Detect which cell encompasses the target text, then output its [x, y] center coordinate. 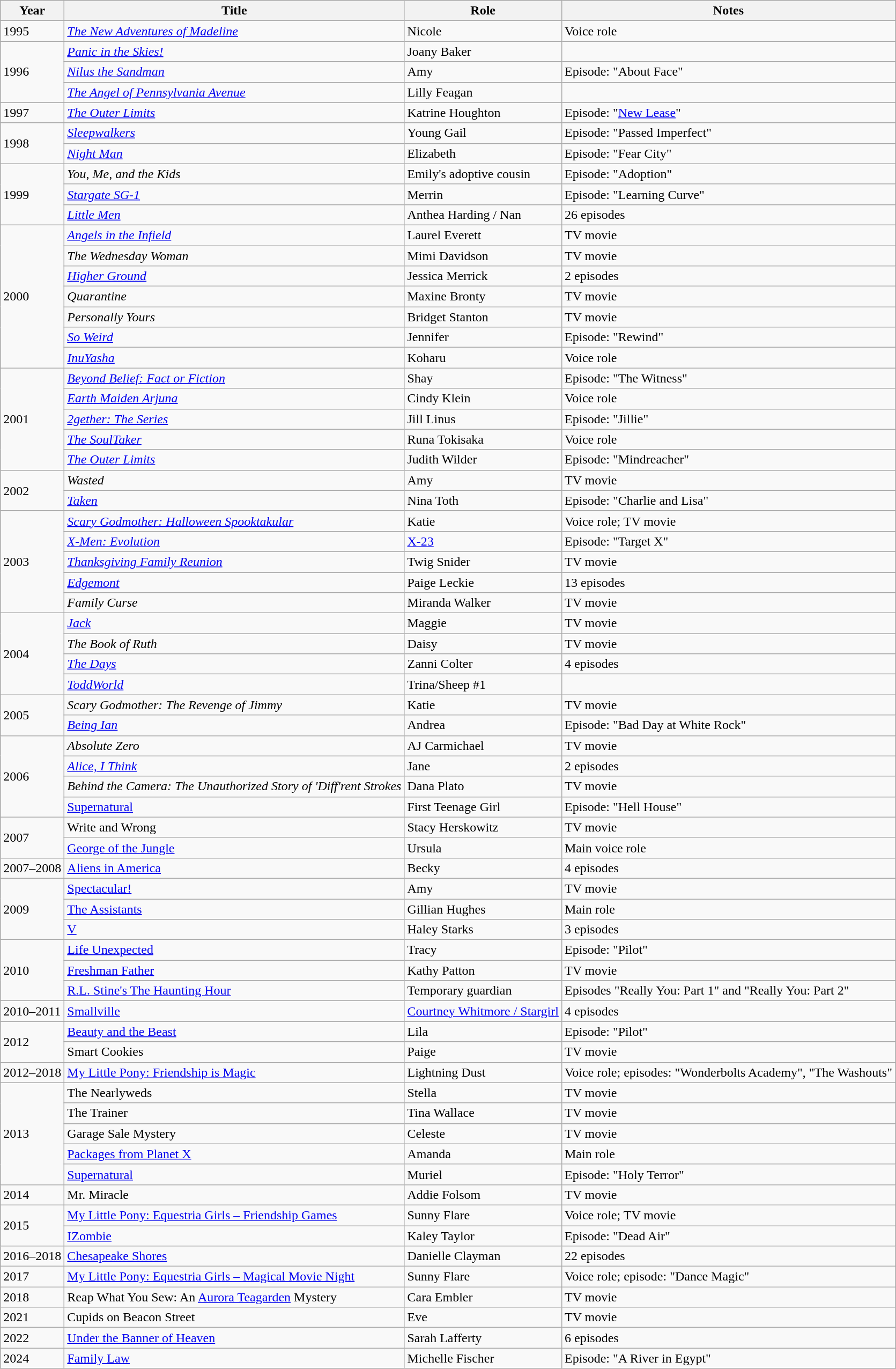
Jill Linus [483, 419]
Episode: "A River in Egypt" [728, 1358]
22 episodes [728, 1256]
Lightning Dust [483, 1072]
AJ Carmichael [483, 746]
Smallville [234, 1011]
My Little Pony: Friendship is Magic [234, 1072]
Joany Baker [483, 51]
2017 [32, 1277]
The Assistants [234, 909]
Nilus the Sandman [234, 72]
Voice role; episodes: "Wonderbolts Academy", "The Washouts" [728, 1072]
Dana Plato [483, 786]
Kathy Patton [483, 970]
Stella [483, 1093]
Jennifer [483, 337]
Voice role; episode: "Dance Magic" [728, 1277]
Katrine Houghton [483, 113]
Episode: "The Witness" [728, 378]
Muriel [483, 1174]
Episode: "Mindreacher" [728, 460]
Judith Wilder [483, 460]
Nina Toth [483, 501]
Michelle Fischer [483, 1358]
Paige [483, 1052]
Under the Banner of Heaven [234, 1338]
Little Men [234, 215]
1999 [32, 194]
Koharu [483, 358]
Addie Folsom [483, 1195]
Scary Godmother: Halloween Spooktakular [234, 521]
2007 [32, 837]
1998 [32, 143]
Family Curse [234, 603]
2016–2018 [32, 1256]
2001 [32, 419]
Amanda [483, 1154]
Danielle Clayman [483, 1256]
2014 [32, 1195]
Being Ian [234, 725]
Kaley Taylor [483, 1235]
My Little Pony: Equestria Girls – Friendship Games [234, 1215]
Sarah Lafferty [483, 1338]
Taken [234, 501]
Cindy Klein [483, 399]
Scary Godmother: The Revenge of Jimmy [234, 705]
Trina/Sheep #1 [483, 684]
Episode: "Jillie" [728, 419]
Courtney Whitmore / Stargirl [483, 1011]
Daisy [483, 644]
2018 [32, 1297]
Smart Cookies [234, 1052]
Anthea Harding / Nan [483, 215]
Tracy [483, 950]
Jane [483, 766]
Stargate SG-1 [234, 194]
Mimi Davidson [483, 256]
George of the Jungle [234, 848]
Freshman Father [234, 970]
2012–2018 [32, 1072]
2010 [32, 970]
2012 [32, 1042]
1996 [32, 72]
Stacy Herskowitz [483, 827]
Zanni Colter [483, 664]
Reap What You Sew: An Aurora Teagarden Mystery [234, 1297]
Behind the Camera: The Unauthorized Story of 'Diff'rent Strokes [234, 786]
IZombie [234, 1235]
Mr. Miracle [234, 1195]
Ursula [483, 848]
1997 [32, 113]
Title [234, 11]
Episode: "About Face" [728, 72]
Episode: "Hell House" [728, 807]
Lila [483, 1032]
The Nearlyweds [234, 1093]
Cara Embler [483, 1297]
Temporary guardian [483, 991]
X-23 [483, 541]
Panic in the Skies! [234, 51]
2002 [32, 490]
Sleepwalkers [234, 133]
Miranda Walker [483, 603]
Higher Ground [234, 276]
Aliens in America [234, 868]
2007–2008 [32, 868]
Year [32, 11]
26 episodes [728, 215]
3 episodes [728, 930]
2gether: The Series [234, 419]
Episode: "Target X" [728, 541]
Shay [483, 378]
Becky [483, 868]
Bridget Stanton [483, 317]
Night Man [234, 153]
My Little Pony: Equestria Girls – Magical Movie Night [234, 1277]
Beauty and the Beast [234, 1032]
Absolute Zero [234, 746]
First Teenage Girl [483, 807]
2024 [32, 1358]
R.L. Stine's The Haunting Hour [234, 991]
Alice, I Think [234, 766]
2013 [32, 1134]
Episode: "New Lease" [728, 113]
Personally Yours [234, 317]
Jack [234, 623]
You, Me, and the Kids [234, 174]
Packages from Planet X [234, 1154]
2010–2011 [32, 1011]
Merrin [483, 194]
Life Unexpected [234, 950]
Episode: "Passed Imperfect" [728, 133]
Paige Leckie [483, 582]
InuYasha [234, 358]
Emily's adoptive cousin [483, 174]
Lilly Feagan [483, 92]
Young Gail [483, 133]
2009 [32, 909]
Haley Starks [483, 930]
The SoulTaker [234, 439]
Write and Wrong [234, 827]
6 episodes [728, 1338]
Twig Snider [483, 562]
Cupids on Beacon Street [234, 1318]
Nicole [483, 31]
2015 [32, 1225]
Laurel Everett [483, 235]
Angels in the Infield [234, 235]
Maggie [483, 623]
Spectacular! [234, 888]
The Days [234, 664]
2006 [32, 776]
2005 [32, 715]
Episode: "Holy Terror" [728, 1174]
Celeste [483, 1134]
2022 [32, 1338]
13 episodes [728, 582]
2021 [32, 1318]
The Wednesday Woman [234, 256]
1995 [32, 31]
Andrea [483, 725]
Garage Sale Mystery [234, 1134]
Episode: "Charlie and Lisa" [728, 501]
Jessica Merrick [483, 276]
V [234, 930]
Thanksgiving Family Reunion [234, 562]
X-Men: Evolution [234, 541]
Edgemont [234, 582]
The New Adventures of Madeline [234, 31]
Episode: "Rewind" [728, 337]
The Book of Ruth [234, 644]
Episode: "Learning Curve" [728, 194]
Role [483, 11]
Episode: "Fear City" [728, 153]
2000 [32, 296]
Episode: "Bad Day at White Rock" [728, 725]
Gillian Hughes [483, 909]
Eve [483, 1318]
The Trainer [234, 1113]
Quarantine [234, 297]
Beyond Belief: Fact or Fiction [234, 378]
Episode: "Dead Air" [728, 1235]
Runa Tokisaka [483, 439]
Episodes "Really You: Part 1" and "Really You: Part 2" [728, 991]
Notes [728, 11]
Wasted [234, 480]
2003 [32, 562]
Elizabeth [483, 153]
2004 [32, 654]
Maxine Bronty [483, 297]
Earth Maiden Arjuna [234, 399]
Tina Wallace [483, 1113]
Main voice role [728, 848]
So Weird [234, 337]
Family Law [234, 1358]
Episode: "Adoption" [728, 174]
ToddWorld [234, 684]
Chesapeake Shores [234, 1256]
The Angel of Pennsylvania Avenue [234, 92]
